Output the [X, Y] coordinate of the center of the cell containing the given text.  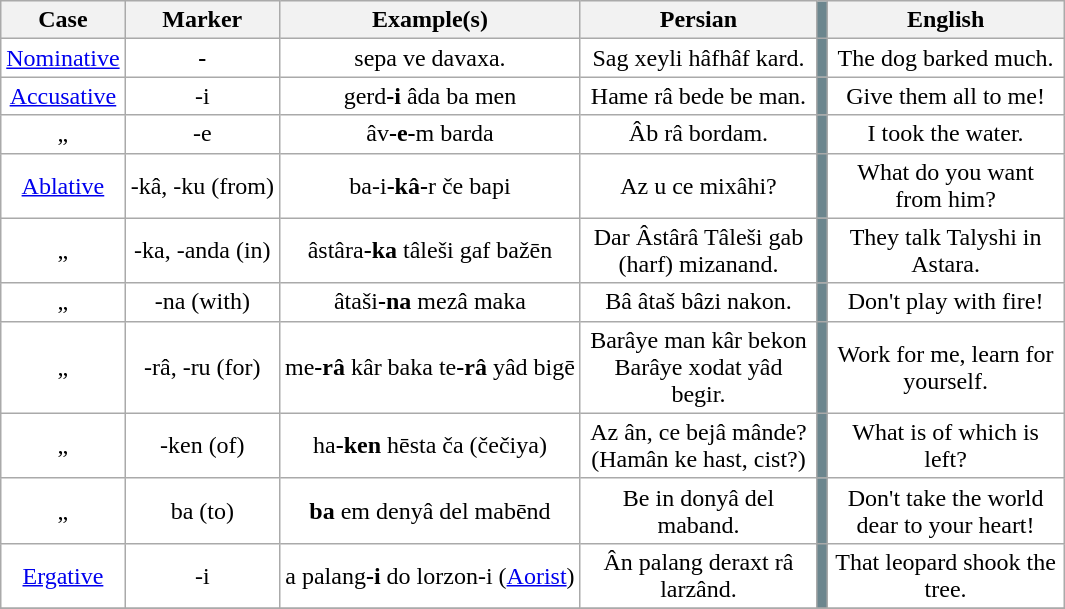
Work for me, learn for yourself. [946, 367]
Give them all to me! [946, 96]
me-râ kâr baka te-râ yâd bigē [430, 367]
Bâ âtaš bâzi nakon. [698, 302]
-râ, -ru (for) [202, 367]
Dar Âstârâ Tâleši gab (harf) mizanand. [698, 250]
ha-ken hēsta ča (čečiya) [430, 446]
-kâ, -ku (from) [202, 186]
Az ân, ce bejâ mânde? (Hamân ke hast, cist?) [698, 446]
English [946, 20]
sepa ve davaxa. [430, 58]
Persian [698, 20]
-e [202, 134]
What is of which is left? [946, 446]
Don't take the world dear to your heart! [946, 510]
a palang-i do lorzon-i (Aorist) [430, 576]
Âb râ bordam. [698, 134]
-ken (of) [202, 446]
What do you want from him? [946, 186]
Accusative [63, 96]
ba em denyâ del mabēnd [430, 510]
âv-e-m barda [430, 134]
ba (to) [202, 510]
That leopard shook the tree. [946, 576]
Hame râ bede be man. [698, 96]
Be in donyâ del maband. [698, 510]
-ka, -anda (in) [202, 250]
âstâra-ka tâleši gaf bažēn [430, 250]
Marker [202, 20]
âtaši-na mezâ maka [430, 302]
I took the water. [946, 134]
Sag xeyli hâfhâf kard. [698, 58]
-na (with) [202, 302]
Don't play with fire! [946, 302]
Barâye man kâr bekon Barâye xodat yâd begir. [698, 367]
Case [63, 20]
Ân palang deraxt râ larzând. [698, 576]
They talk Talyshi in Astara. [946, 250]
Nominative [63, 58]
- [202, 58]
ba-i-kâ-r če bapi [430, 186]
Example(s) [430, 20]
Az u ce mixâhi? [698, 186]
Ergative [63, 576]
gerd-i âda ba men [430, 96]
The dog barked much. [946, 58]
Ablative [63, 186]
